Locate the cell with the specified text and output its [X, Y] center coordinate. 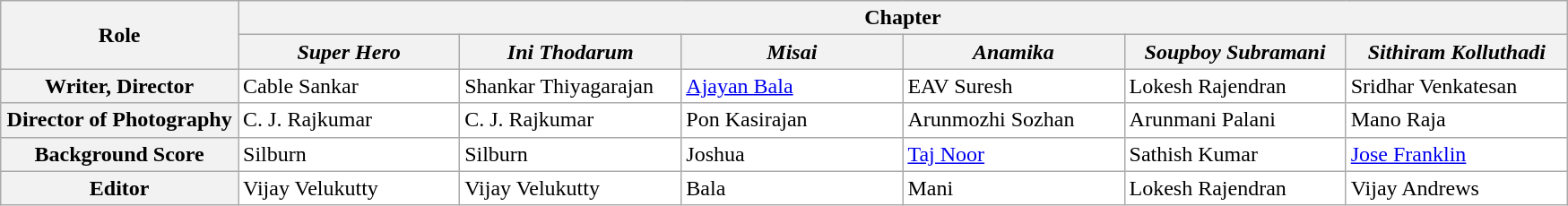
Arunmozhi Sozhan [1013, 120]
Joshua [793, 154]
Sridhar Venkatesan [1456, 86]
Chapter [904, 18]
Vijay Andrews [1456, 188]
Misai [793, 52]
Jose Franklin [1456, 154]
Background Score [120, 154]
Editor [120, 188]
Pon Kasirajan [793, 120]
Sithiram Kolluthadi [1456, 52]
Taj Noor [1013, 154]
Ajayan Bala [793, 86]
Cable Sankar [350, 86]
Director of Photography [120, 120]
Sathish Kumar [1235, 154]
Super Hero [350, 52]
Bala [793, 188]
Writer, Director [120, 86]
Role [120, 35]
Arunmani Palani [1235, 120]
Anamika [1013, 52]
Mani [1013, 188]
Shankar Thiyagarajan [570, 86]
EAV Suresh [1013, 86]
Ini Thodarum [570, 52]
Mano Raja [1456, 120]
Soupboy Subramani [1235, 52]
